Return [x, y] of the center of cell containing provided text 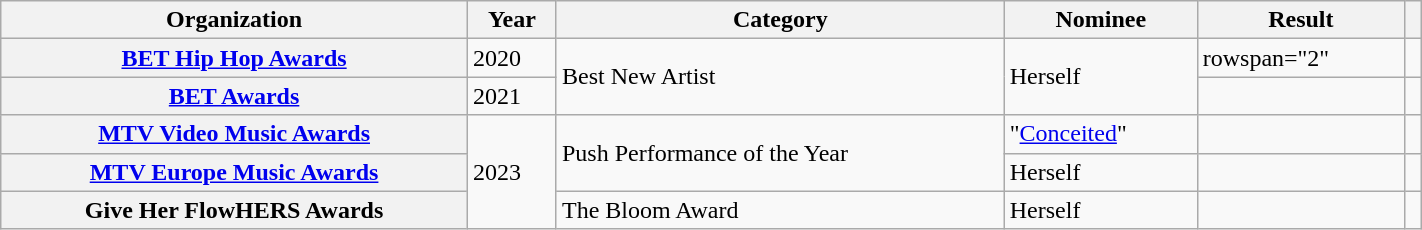
Best New Artist [780, 77]
Nominee [1100, 20]
Organization [234, 20]
MTV Europe Music Awards [234, 172]
2023 [512, 172]
BET Hip Hop Awards [234, 58]
rowspan="2" [1300, 58]
Push Performance of the Year [780, 153]
2021 [512, 96]
Give Her FlowHERS Awards [234, 210]
Result [1300, 20]
The Bloom Award [780, 210]
MTV Video Music Awards [234, 134]
BET Awards [234, 96]
"Conceited" [1100, 134]
Year [512, 20]
Category [780, 20]
2020 [512, 58]
